Determine the (x, y) coordinate at the center of the cell enclosing the given text.  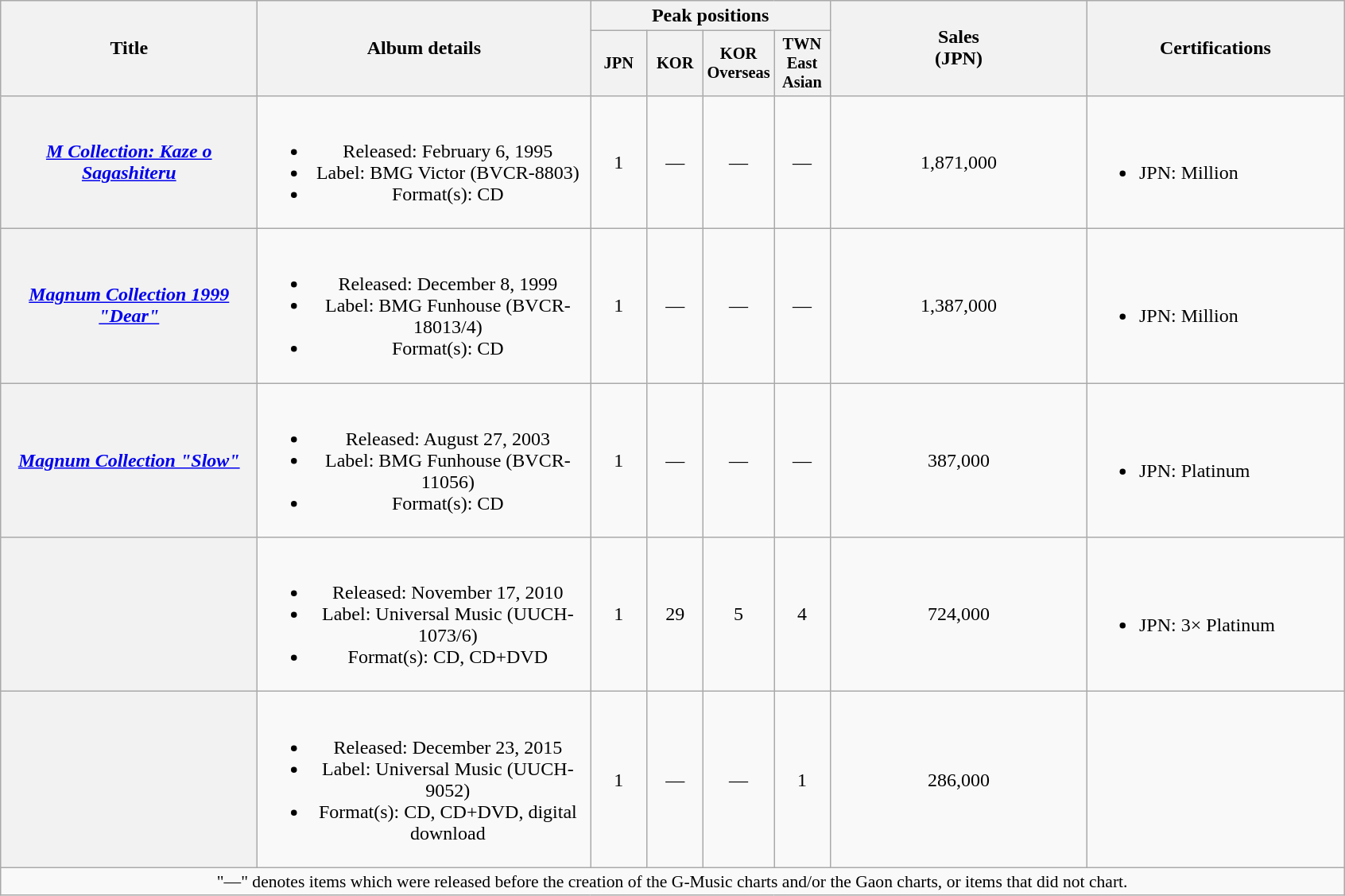
Album details (424, 48)
M Collection: Kaze o Sagashiteru (129, 162)
Sales(JPN) (959, 48)
29 (676, 615)
TWN East Asian (803, 64)
"—" denotes items which were released before the creation of the G-Music charts and/or the Gaon charts, or items that did not chart. (672, 882)
Released: November 17, 2010Label: Universal Music (UUCH-1073/6)Format(s): CD, CD+DVD (424, 615)
724,000 (959, 615)
Peak positions (711, 16)
Title (129, 48)
286,000 (959, 779)
387,000 (959, 460)
Magnum Collection "Slow" (129, 460)
Released: December 23, 2015Label: Universal Music (UUCH-9052)Format(s): CD, CD+DVD, digital download (424, 779)
Released: August 27, 2003Label: BMG Funhouse (BVCR-11056)Format(s): CD (424, 460)
Released: December 8, 1999Label: BMG Funhouse (BVCR-18013/4)Format(s): CD (424, 306)
KOROverseas (739, 64)
KOR (676, 64)
1,387,000 (959, 306)
JPN (618, 64)
1,871,000 (959, 162)
JPN: 3× Platinum (1215, 615)
5 (739, 615)
JPN: Platinum (1215, 460)
Released: February 6, 1995Label: BMG Victor (BVCR-8803)Format(s): CD (424, 162)
4 (803, 615)
Certifications (1215, 48)
Magnum Collection 1999 "Dear" (129, 306)
